Find where the given text appears and provide that cell's center as [X, Y] coordinate. 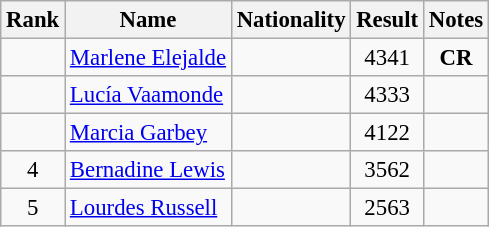
4 [33, 170]
Notes [456, 20]
Rank [33, 20]
Marlene Elejalde [148, 58]
Bernadine Lewis [148, 170]
Result [388, 20]
4122 [388, 133]
4341 [388, 58]
3562 [388, 170]
CR [456, 58]
Lucía Vaamonde [148, 95]
5 [33, 208]
2563 [388, 208]
Name [148, 20]
4333 [388, 95]
Marcia Garbey [148, 133]
Lourdes Russell [148, 208]
Nationality [290, 20]
